Locate the cell with the specified text and output its (x, y) center coordinate. 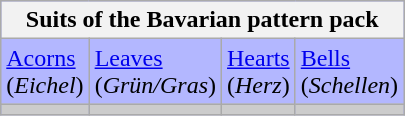
Bells(Schellen) (349, 72)
Suits of the Bavarian pattern pack (202, 20)
Leaves(Grün/Gras) (155, 72)
Hearts(Herz) (259, 72)
Acorns(Eichel) (45, 72)
